Determine the [x, y] coordinate at the center of the cell enclosing the given text.  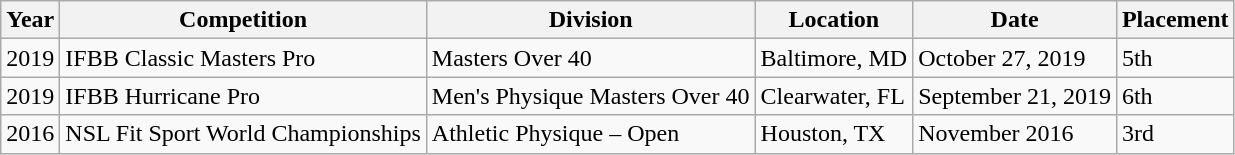
NSL Fit Sport World Championships [244, 134]
5th [1175, 58]
IFBB Hurricane Pro [244, 96]
September 21, 2019 [1015, 96]
Baltimore, MD [834, 58]
Men's Physique Masters Over 40 [590, 96]
October 27, 2019 [1015, 58]
3rd [1175, 134]
IFBB Classic Masters Pro [244, 58]
Division [590, 20]
Athletic Physique – Open [590, 134]
2016 [30, 134]
Location [834, 20]
Year [30, 20]
Masters Over 40 [590, 58]
Houston, TX [834, 134]
Placement [1175, 20]
November 2016 [1015, 134]
6th [1175, 96]
Date [1015, 20]
Clearwater, FL [834, 96]
Competition [244, 20]
